Identify which cell holds the provided text, then report its [x, y] central coordinate. 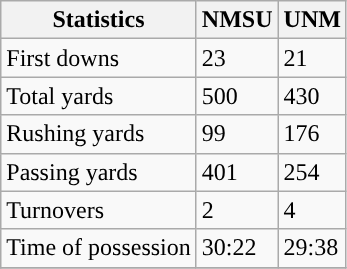
First downs [99, 58]
NMSU [237, 20]
4 [312, 210]
500 [237, 96]
23 [237, 58]
Statistics [99, 20]
401 [237, 172]
Time of possession [99, 248]
29:38 [312, 248]
430 [312, 96]
30:22 [237, 248]
99 [237, 134]
Passing yards [99, 172]
176 [312, 134]
Total yards [99, 96]
UNM [312, 20]
2 [237, 210]
Rushing yards [99, 134]
254 [312, 172]
21 [312, 58]
Turnovers [99, 210]
